Search for the cell housing the specified text and yield its (X, Y) center coordinate. 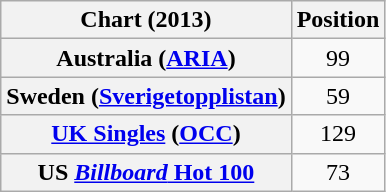
73 (338, 172)
UK Singles (OCC) (146, 134)
129 (338, 134)
Position (338, 20)
59 (338, 96)
US Billboard Hot 100 (146, 172)
99 (338, 58)
Australia (ARIA) (146, 58)
Sweden (Sverigetopplistan) (146, 96)
Chart (2013) (146, 20)
